Output the [X, Y] coordinate of the center of the cell containing the given text.  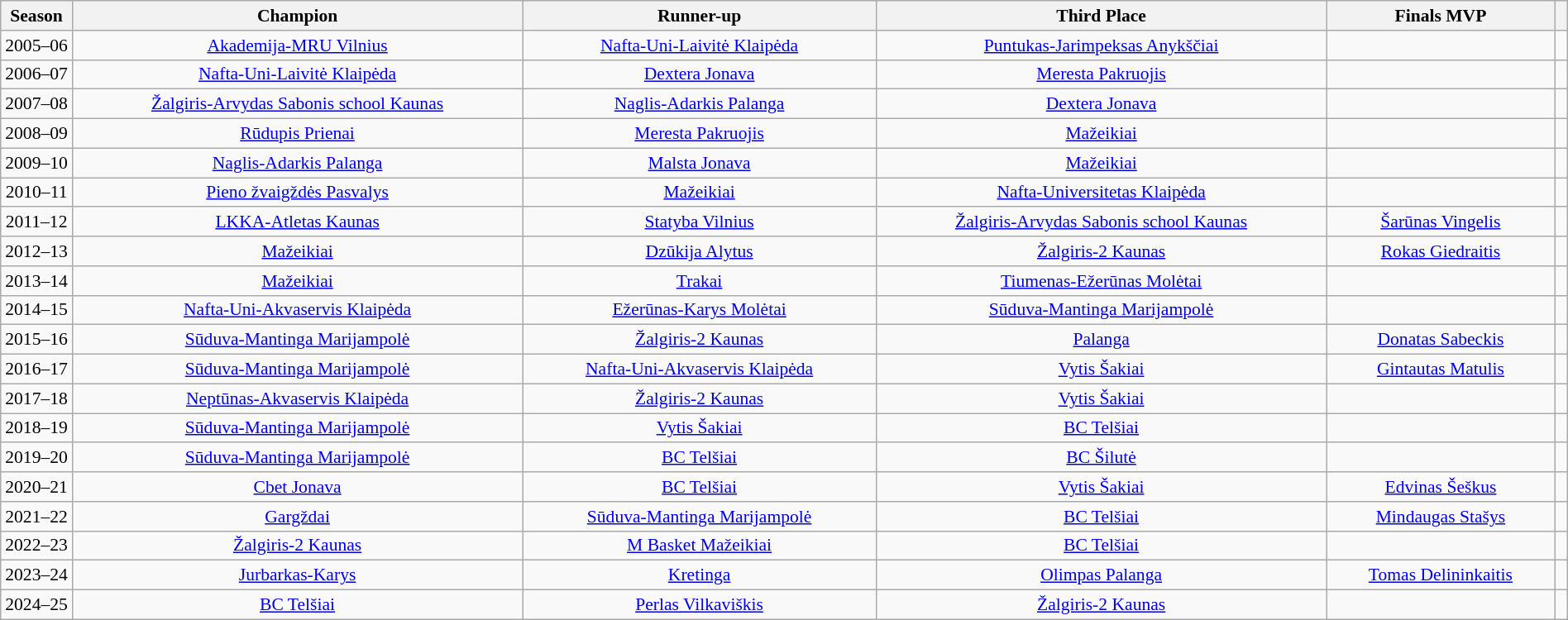
Season [36, 16]
Nafta-Universitetas Klaipėda [1101, 193]
Akademija-MRU Vilnius [297, 45]
Champion [297, 16]
Rūdupis Prienai [297, 134]
Mindaugas Stašys [1441, 517]
Rokas Giedraitis [1441, 251]
Kretinga [700, 575]
Puntukas-Jarimpeksas Anykščiai [1101, 45]
2008–09 [36, 134]
Ežerūnas-Karys Molėtai [700, 310]
2007–08 [36, 104]
2016–17 [36, 370]
M Basket Mažeikiai [700, 546]
Neptūnas-Akvaservis Klaipėda [297, 398]
2012–13 [36, 251]
2014–15 [36, 310]
2022–23 [36, 546]
2019–20 [36, 458]
Perlas Vilkaviškis [700, 605]
Statyba Vilnius [700, 222]
Jurbarkas-Karys [297, 575]
Runner-up [700, 16]
2015–16 [36, 340]
Tiumenas-Ežerūnas Molėtai [1101, 281]
2017–18 [36, 398]
Palanga [1101, 340]
Finals MVP [1441, 16]
Šarūnas Vingelis [1441, 222]
Dzūkija Alytus [700, 251]
2006–07 [36, 74]
Edvinas Šeškus [1441, 487]
Gargždai [297, 517]
2005–06 [36, 45]
Gintautas Matulis [1441, 370]
LKKA-Atletas Kaunas [297, 222]
2011–12 [36, 222]
BC Šilutė [1101, 458]
Pieno žvaigždės Pasvalys [297, 193]
Third Place [1101, 16]
Trakai [700, 281]
Tomas Delininkaitis [1441, 575]
Olimpas Palanga [1101, 575]
2018–19 [36, 428]
2013–14 [36, 281]
2021–22 [36, 517]
2020–21 [36, 487]
2024–25 [36, 605]
Cbet Jonava [297, 487]
2009–10 [36, 163]
Donatas Sabeckis [1441, 340]
2023–24 [36, 575]
2010–11 [36, 193]
Malsta Jonava [700, 163]
